Extract the [x, y] coordinate from the center of the cell holding the provided text.  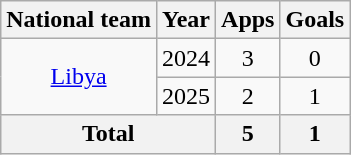
2 [248, 96]
Year [186, 20]
Apps [248, 20]
Total [108, 134]
3 [248, 58]
National team [79, 20]
2024 [186, 58]
0 [315, 58]
Goals [315, 20]
2025 [186, 96]
Libya [79, 77]
5 [248, 134]
